Detect which cell encompasses the target text, then output its [X, Y] center coordinate. 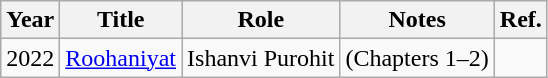
Role [261, 20]
(Chapters 1–2) [417, 58]
Ref. [520, 20]
Roohaniyat [121, 58]
2022 [30, 58]
Year [30, 20]
Notes [417, 20]
Title [121, 20]
Ishanvi Purohit [261, 58]
